Provide the (X, Y) coordinate of the cell's center where the given text is located.  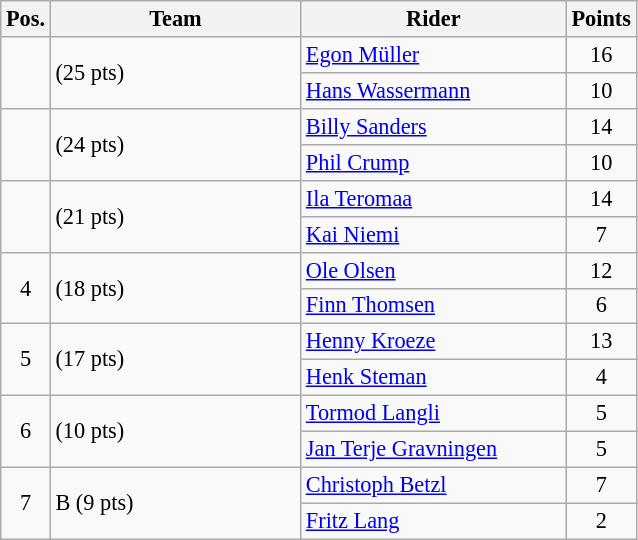
(21 pts) (175, 216)
2 (601, 521)
(17 pts) (175, 360)
Tormod Langli (434, 414)
(10 pts) (175, 432)
16 (601, 55)
Pos. (26, 19)
Ole Olsen (434, 270)
(24 pts) (175, 144)
Finn Thomsen (434, 306)
Team (175, 19)
Billy Sanders (434, 126)
Points (601, 19)
Ila Teromaa (434, 198)
Christoph Betzl (434, 485)
12 (601, 270)
13 (601, 342)
Henny Kroeze (434, 342)
Jan Terje Gravningen (434, 450)
Henk Steman (434, 378)
B (9 pts) (175, 503)
Fritz Lang (434, 521)
Egon Müller (434, 55)
(18 pts) (175, 288)
Hans Wassermann (434, 90)
Kai Niemi (434, 234)
Rider (434, 19)
(25 pts) (175, 73)
Phil Crump (434, 162)
